Output the (X, Y) coordinate of the center of the cell containing the given text.  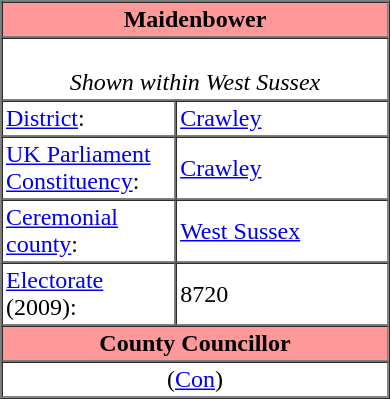
Maidenbower (196, 20)
Shown within West Sussex (196, 70)
UK Parliament Constituency: (89, 168)
West Sussex (282, 232)
8720 (282, 294)
Ceremonial county: (89, 232)
(Con) (196, 380)
District: (89, 118)
County Councillor (196, 344)
Electorate (2009): (89, 294)
